Return [X, Y] of the center of cell containing provided text 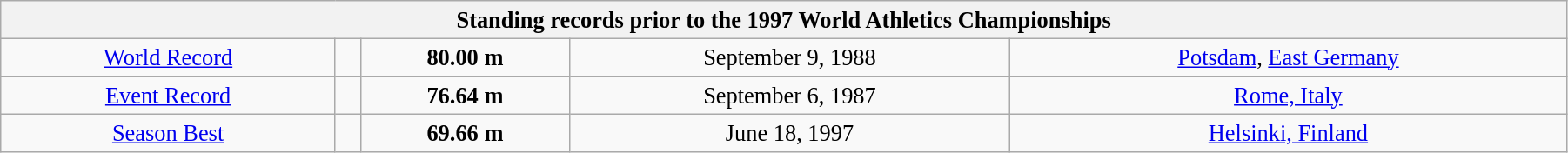
June 18, 1997 [789, 133]
76.64 m [465, 95]
Event Record [169, 95]
80.00 m [465, 57]
Season Best [169, 133]
Potsdam, East Germany [1288, 57]
September 9, 1988 [789, 57]
Rome, Italy [1288, 95]
Standing records prior to the 1997 World Athletics Championships [784, 19]
September 6, 1987 [789, 95]
World Record [169, 57]
69.66 m [465, 133]
Helsinki, Finland [1288, 133]
